Capture the cell that displays the provided text and extract its [x, y] central coordinate. 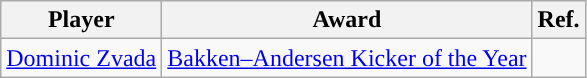
Award [347, 20]
Ref. [558, 20]
Player [82, 20]
Bakken–Andersen Kicker of the Year [347, 58]
Dominic Zvada [82, 58]
